Detect which cell encompasses the target text, then output its (X, Y) center coordinate. 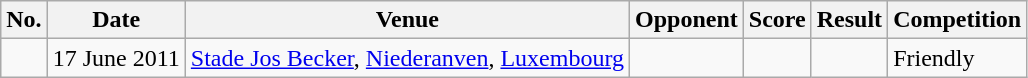
Venue (407, 20)
Result (849, 20)
Score (777, 20)
Opponent (687, 20)
Competition (958, 20)
No. (24, 20)
Date (116, 20)
Stade Jos Becker, Niederanven, Luxembourg (407, 58)
17 June 2011 (116, 58)
Friendly (958, 58)
